Extract the (X, Y) coordinate from the center of the cell holding the provided text.  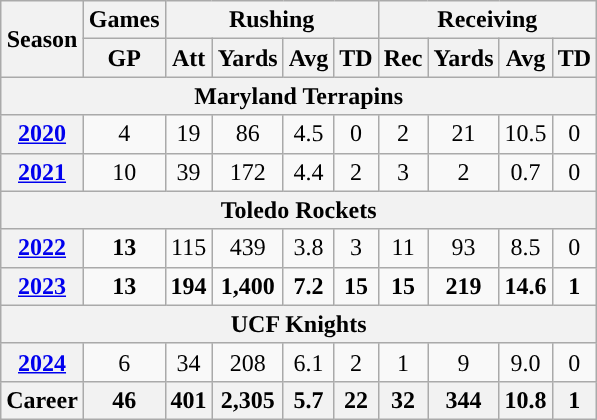
6 (124, 362)
8.5 (526, 248)
86 (248, 134)
7.2 (308, 286)
6.1 (308, 362)
10 (124, 172)
344 (464, 400)
Rec (403, 58)
46 (124, 400)
34 (188, 362)
39 (188, 172)
401 (188, 400)
Maryland Terrapins (299, 96)
14.6 (526, 286)
2,305 (248, 400)
219 (464, 286)
4.4 (308, 172)
Rushing (272, 20)
1,400 (248, 286)
Career (42, 400)
Att (188, 58)
19 (188, 134)
2024 (42, 362)
172 (248, 172)
Season (42, 39)
2020 (42, 134)
UCF Knights (299, 324)
4 (124, 134)
32 (403, 400)
93 (464, 248)
439 (248, 248)
21 (464, 134)
2021 (42, 172)
3.8 (308, 248)
4.5 (308, 134)
115 (188, 248)
Games (124, 20)
10.8 (526, 400)
22 (356, 400)
0.7 (526, 172)
194 (188, 286)
Receiving (487, 20)
10.5 (526, 134)
5.7 (308, 400)
GP (124, 58)
208 (248, 362)
9 (464, 362)
Toledo Rockets (299, 210)
2023 (42, 286)
11 (403, 248)
9.0 (526, 362)
2022 (42, 248)
